Capture the cell that displays the provided text and extract its (x, y) central coordinate. 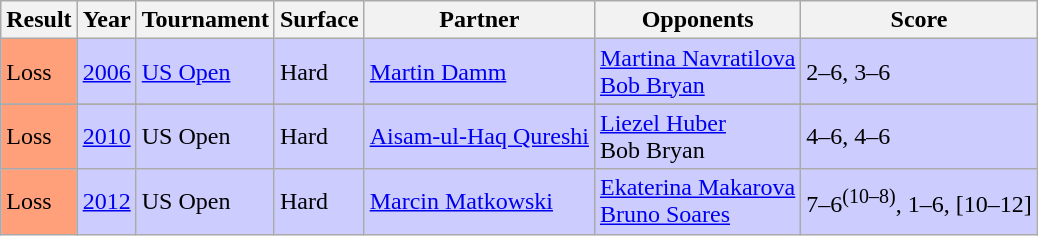
Marcin Matkowski (479, 202)
Result (39, 20)
Martin Damm (479, 72)
Surface (319, 20)
Score (919, 20)
Liezel Huber Bob Bryan (697, 136)
Aisam-ul-Haq Qureshi (479, 136)
2–6, 3–6 (919, 72)
2010 (106, 136)
Ekaterina Makarova Bruno Soares (697, 202)
2006 (106, 72)
4–6, 4–6 (919, 136)
Tournament (205, 20)
Opponents (697, 20)
Year (106, 20)
Partner (479, 20)
7–6(10–8), 1–6, [10–12] (919, 202)
Martina Navratilova Bob Bryan (697, 72)
2012 (106, 202)
